Capture the cell that displays the provided text and extract its (X, Y) central coordinate. 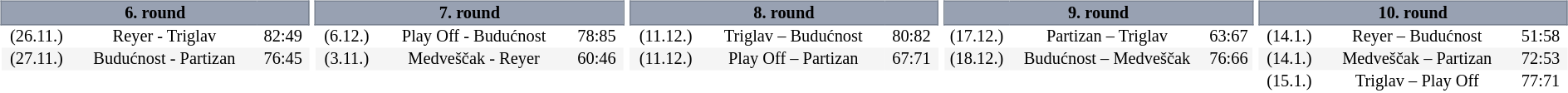
Budućnost - Partizan (164, 60)
10. round (1414, 12)
(15.1.) (1289, 81)
(27.11.) (37, 60)
6. round (154, 12)
72:53 (1540, 60)
60:46 (596, 60)
(6.12.) (347, 37)
76:45 (282, 60)
Reyer - Triglav (164, 37)
8. round (784, 12)
63:67 (1229, 37)
80:82 (911, 37)
76:66 (1229, 60)
(17.12.) (977, 37)
7. round (470, 12)
Reyer – Budućnost (1417, 37)
82:49 (282, 37)
Play Off - Budućnost (473, 37)
Medveščak – Partizan (1417, 60)
Triglav – Budućnost (793, 37)
(26.11.) (37, 37)
77:71 (1540, 81)
Partizan – Triglav (1107, 37)
Medveščak - Reyer (473, 60)
67:71 (911, 60)
(18.12.) (977, 60)
51:58 (1540, 37)
9. round (1098, 12)
78:85 (596, 37)
Triglav – Play Off (1417, 81)
Play Off – Partizan (793, 60)
(3.11.) (347, 60)
Budućnost – Medveščak (1107, 60)
